From the cell containing the given text, extract its center point as [X, Y] coordinate. 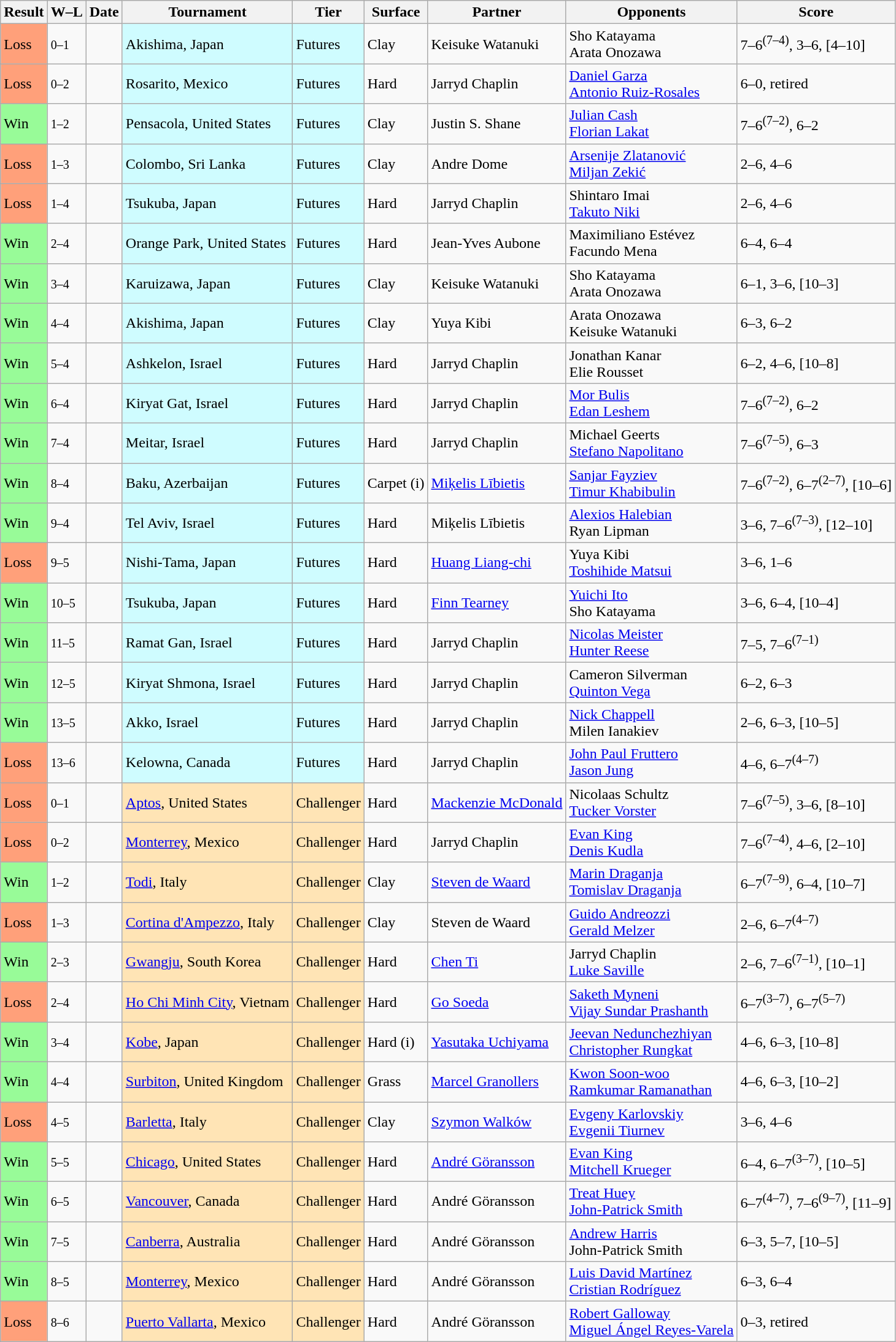
2–3 [66, 962]
Puerto Vallarta, Mexico [207, 1322]
11–5 [66, 643]
7–5 [66, 1242]
0–3, retired [816, 1322]
Tournament [207, 12]
Gwangju, South Korea [207, 962]
7–6(7–4), 3–6, [4–10] [816, 44]
Huang Liang-chi [497, 563]
Baku, Azerbaijan [207, 482]
6–2, 6–3 [816, 682]
4–6, 6–7(4–7) [816, 762]
Ho Chi Minh City, Vietnam [207, 1001]
7–5, 7–6(7–1) [816, 643]
Evan King Mitchell Krueger [652, 1162]
Jarryd Chaplin Luke Saville [652, 962]
Date [104, 12]
Rosarito, Mexico [207, 83]
Go Soeda [497, 1001]
Chen Ti [497, 962]
Yuya Kibi [497, 323]
6–1, 3–6, [10–3] [816, 283]
Pensacola, United States [207, 124]
Kobe, Japan [207, 1042]
Kiryat Shmona, Israel [207, 682]
Daniel Garza Antonio Ruiz-Rosales [652, 83]
3–6, 6–4, [10–4] [816, 603]
8–6 [66, 1322]
Shintaro Imai Takuto Niki [652, 204]
Finn Tearney [497, 603]
Yuichi Ito Sho Katayama [652, 603]
Julian Cash Florian Lakat [652, 124]
6–4, 6–4 [816, 243]
6–0, retired [816, 83]
Canberra, Australia [207, 1242]
Chicago, United States [207, 1162]
Surface [396, 12]
Nicolas Meister Hunter Reese [652, 643]
Ramat Gan, Israel [207, 643]
Ashkelon, Israel [207, 363]
2–6, 7–6(7–1), [10–1] [816, 962]
6–2, 4–6, [10–8] [816, 363]
6–5 [66, 1201]
Carpet (i) [396, 482]
Saketh Myneni Vijay Sundar Prashanth [652, 1001]
Michael Geerts Stefano Napolitano [652, 443]
7–6(7–5), 3–6, [8–10] [816, 803]
Cortina d'Ampezzo, Italy [207, 922]
7–4 [66, 443]
Yuya Kibi Toshihide Matsui [652, 563]
Todi, Italy [207, 882]
Score [816, 12]
Alexios Halebian Ryan Lipman [652, 523]
13–6 [66, 762]
Maximiliano Estévez Facundo Mena [652, 243]
6–7(3–7), 6–7(5–7) [816, 1001]
Vancouver, Canada [207, 1201]
1–4 [66, 204]
13–5 [66, 723]
Kelowna, Canada [207, 762]
Opponents [652, 12]
8–4 [66, 482]
6–4, 6–7(3–7), [10–5] [816, 1162]
Hard (i) [396, 1042]
Kiryat Gat, Israel [207, 403]
Marcel Granollers [497, 1081]
Mackenzie McDonald [497, 803]
3–6, 7–6(7–3), [12–10] [816, 523]
W–L [66, 12]
Nishi-Tama, Japan [207, 563]
Andre Dome [497, 163]
Evgeny Karlovskiy Evgenii Tiurnev [652, 1122]
10–5 [66, 603]
Barletta, Italy [207, 1122]
Arata Onozawa Keisuke Watanuki [652, 323]
2–6, 6–7(4–7) [816, 922]
6–4 [66, 403]
Tel Aviv, Israel [207, 523]
Marin Draganja Tomislav Draganja [652, 882]
6–3, 5–7, [10–5] [816, 1242]
6–7(4–7), 7–6(9–7), [11–9] [816, 1201]
4–6, 6–3, [10–8] [816, 1042]
6–3, 6–2 [816, 323]
6–7(7–9), 6–4, [10–7] [816, 882]
Arsenije Zlatanović Miljan Zekić [652, 163]
Evan King Denis Kudla [652, 842]
Cameron Silverman Quinton Vega [652, 682]
7–6(7–4), 4–6, [2–10] [816, 842]
7–6(7–5), 6–3 [816, 443]
9–4 [66, 523]
5–5 [66, 1162]
9–5 [66, 563]
5–4 [66, 363]
Colombo, Sri Lanka [207, 163]
Partner [497, 12]
Nicolaas Schultz Tucker Vorster [652, 803]
Jonathan Kanar Elie Rousset [652, 363]
Sanjar Fayziev Timur Khabibulin [652, 482]
4–5 [66, 1122]
Orange Park, United States [207, 243]
Meitar, Israel [207, 443]
Grass [396, 1081]
6–3, 6–4 [816, 1281]
12–5 [66, 682]
3–6, 4–6 [816, 1122]
Result [24, 12]
Robert Galloway Miguel Ángel Reyes-Varela [652, 1322]
Tier [328, 12]
Treat Huey John-Patrick Smith [652, 1201]
3–6, 1–6 [816, 563]
Guido Andreozzi Gerald Melzer [652, 922]
Aptos, United States [207, 803]
4–6, 6–3, [10–2] [816, 1081]
Andrew Harris John-Patrick Smith [652, 1242]
Jean-Yves Aubone [497, 243]
Nick Chappell Milen Ianakiev [652, 723]
Akko, Israel [207, 723]
8–5 [66, 1281]
Jeevan Nedunchezhiyan Christopher Rungkat [652, 1042]
2–6, 6–3, [10–5] [816, 723]
7–6(7–2), 6–7(2–7), [10–6] [816, 482]
Luis David Martínez Cristian Rodríguez [652, 1281]
Surbiton, United Kingdom [207, 1081]
Kwon Soon-woo Ramkumar Ramanathan [652, 1081]
John Paul Fruttero Jason Jung [652, 762]
Justin S. Shane [497, 124]
Szymon Walków [497, 1122]
Mor Bulis Edan Leshem [652, 403]
Karuizawa, Japan [207, 283]
Yasutaka Uchiyama [497, 1042]
